Locate the cell with the specified text and output its [X, Y] center coordinate. 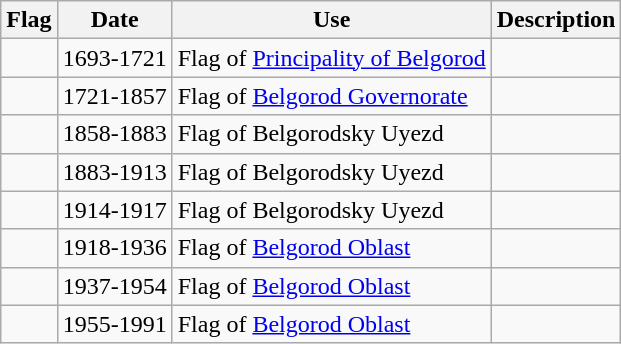
1693-1721 [114, 58]
Flag of Belgorod Governorate [332, 96]
Flag [29, 20]
Date [114, 20]
1918-1936 [114, 248]
1914-1917 [114, 210]
Flag of Principality of Belgorod [332, 58]
Use [332, 20]
Description [556, 20]
1883-1913 [114, 172]
1937-1954 [114, 286]
1721-1857 [114, 96]
1955-1991 [114, 324]
1858-1883 [114, 134]
